Search for the cell housing the specified text and yield its (x, y) center coordinate. 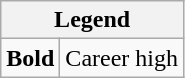
Career high (122, 58)
Bold (30, 58)
Legend (92, 20)
